Identify which cell holds the provided text, then report its [x, y] central coordinate. 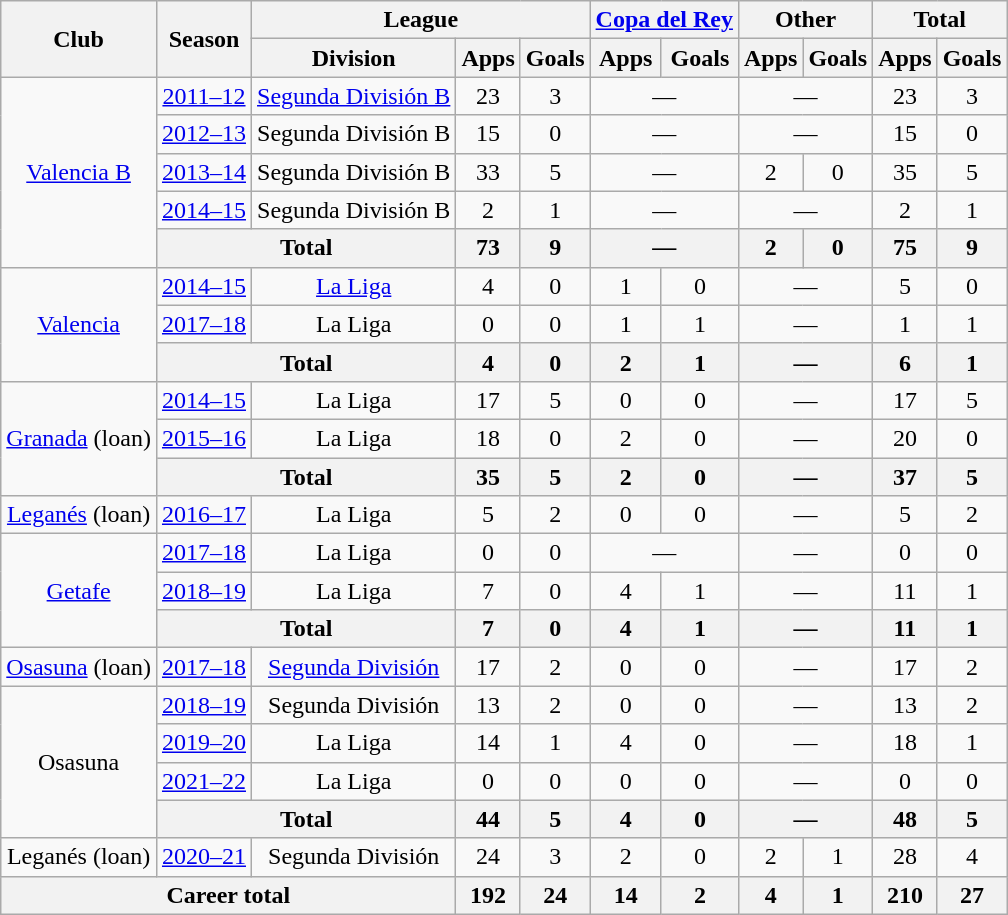
Valencia [79, 324]
2019–20 [204, 743]
75 [905, 248]
Other [805, 20]
73 [488, 248]
Osasuna (loan) [79, 667]
Copa del Rey [664, 20]
210 [905, 895]
2015–16 [204, 438]
192 [488, 895]
2016–17 [204, 515]
2011–12 [204, 96]
20 [905, 438]
48 [905, 819]
44 [488, 819]
6 [905, 362]
28 [905, 857]
2012–13 [204, 134]
2021–22 [204, 781]
2020–21 [204, 857]
Club [79, 39]
37 [905, 477]
Granada (loan) [79, 438]
Division [354, 58]
33 [488, 172]
Valencia B [79, 172]
Osasuna [79, 762]
2013–14 [204, 172]
Career total [228, 895]
Season [204, 39]
League [422, 20]
Getafe [79, 591]
27 [972, 895]
